Search for the cell housing the specified text and yield its [X, Y] center coordinate. 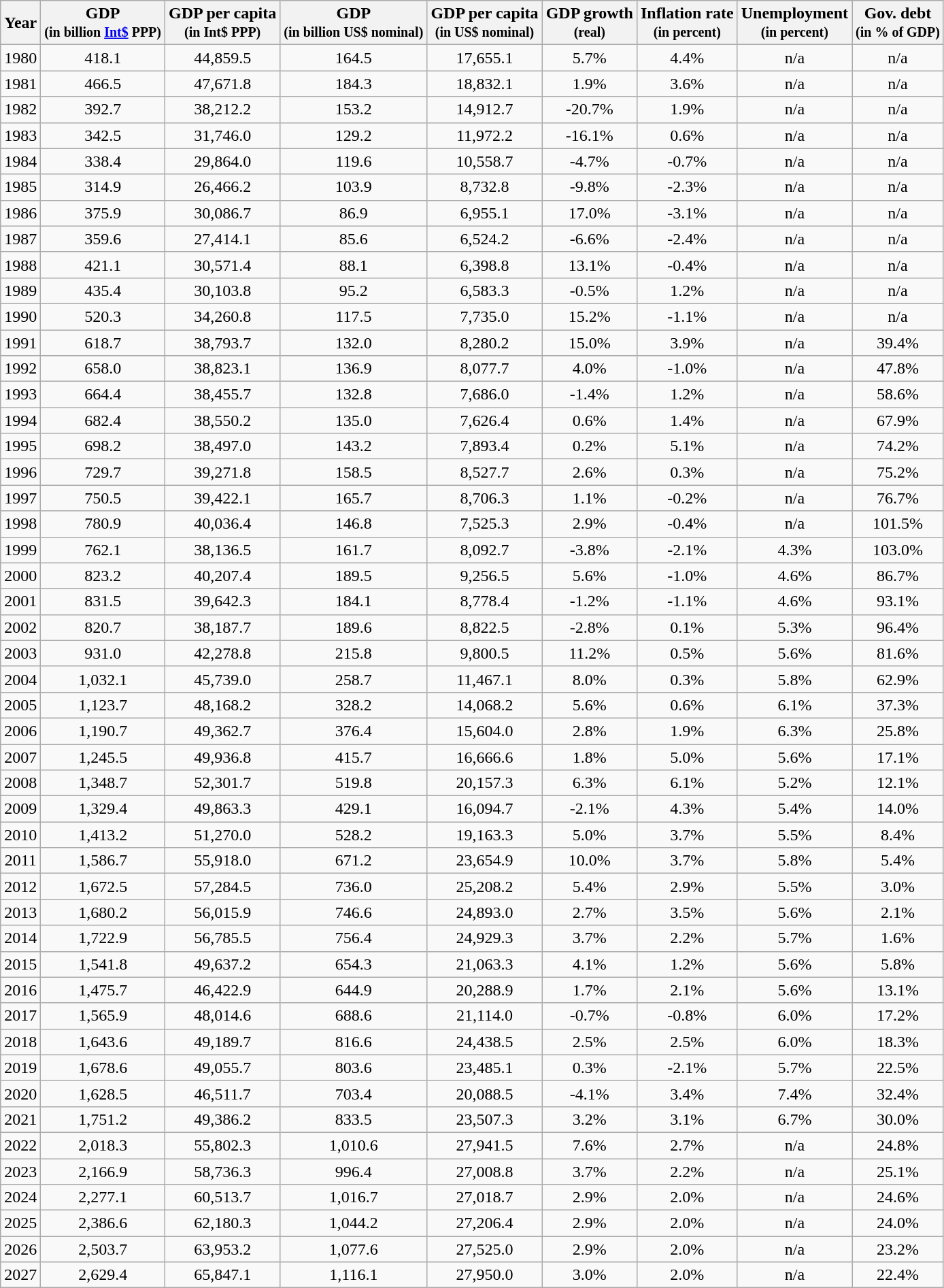
2002 [20, 627]
19,163.3 [484, 835]
1994 [20, 420]
9,800.5 [484, 653]
1985 [20, 187]
15,604.0 [484, 731]
618.7 [103, 342]
38,497.0 [223, 446]
1980 [20, 58]
23,485.1 [484, 1068]
2016 [20, 990]
2007 [20, 757]
688.6 [354, 1016]
132.8 [354, 395]
2,166.9 [103, 1171]
189.5 [354, 576]
6,955.1 [484, 213]
15.2% [589, 316]
129.2 [354, 135]
8,732.8 [484, 187]
-6.6% [589, 239]
8,778.4 [484, 601]
996.4 [354, 1171]
4.1% [589, 964]
24,893.0 [484, 912]
780.9 [103, 524]
18,832.1 [484, 84]
698.2 [103, 446]
-0.8% [687, 1016]
GDP growth(real) [589, 23]
48,014.6 [223, 1016]
17,655.1 [484, 58]
7,735.0 [484, 316]
62,180.3 [223, 1223]
56,015.9 [223, 912]
51,270.0 [223, 835]
27,018.7 [484, 1198]
7,893.4 [484, 446]
46,422.9 [223, 990]
38,550.2 [223, 420]
20,288.9 [484, 990]
49,189.7 [223, 1042]
2005 [20, 705]
136.9 [354, 369]
1984 [20, 161]
-2.8% [589, 627]
101.5% [898, 524]
21,063.3 [484, 964]
1.8% [589, 757]
2018 [20, 1042]
2,386.6 [103, 1223]
2019 [20, 1068]
8.0% [589, 679]
1,348.7 [103, 783]
2004 [20, 679]
762.1 [103, 550]
1,116.1 [354, 1275]
Inflation rate(in percent) [687, 23]
103.0% [898, 550]
2024 [20, 1198]
65,847.1 [223, 1275]
34,260.8 [223, 316]
1,680.2 [103, 912]
664.4 [103, 395]
2,018.3 [103, 1145]
11.2% [589, 653]
30.0% [898, 1119]
95.2 [354, 291]
49,055.7 [223, 1068]
520.3 [103, 316]
10.0% [589, 861]
23,507.3 [484, 1119]
931.0 [103, 653]
0.2% [589, 446]
25,208.2 [484, 887]
644.9 [354, 990]
2,503.7 [103, 1249]
1,672.5 [103, 887]
756.4 [354, 938]
27,941.5 [484, 1145]
24.6% [898, 1198]
7,626.4 [484, 420]
8,077.7 [484, 369]
6,398.8 [484, 265]
57,284.5 [223, 887]
-4.1% [589, 1093]
1,475.7 [103, 990]
1981 [20, 84]
3.5% [687, 912]
5.1% [687, 446]
1,123.7 [103, 705]
2013 [20, 912]
3.2% [589, 1119]
671.2 [354, 861]
215.8 [354, 653]
58,736.3 [223, 1171]
803.6 [354, 1068]
12.1% [898, 783]
21,114.0 [484, 1016]
20,157.3 [484, 783]
27,525.0 [484, 1249]
39,271.8 [223, 472]
49,386.2 [223, 1119]
5.3% [794, 627]
7.4% [794, 1093]
38,823.1 [223, 369]
703.4 [354, 1093]
2009 [20, 809]
165.7 [354, 498]
14,912.7 [484, 110]
376.4 [354, 731]
4.4% [687, 58]
14,068.2 [484, 705]
38,136.5 [223, 550]
658.0 [103, 369]
2022 [20, 1145]
823.2 [103, 576]
76.7% [898, 498]
27,950.0 [484, 1275]
2015 [20, 964]
2000 [20, 576]
81.6% [898, 653]
3.9% [687, 342]
96.4% [898, 627]
GDP(in billion Int$ PPP) [103, 23]
-3.8% [589, 550]
40,207.4 [223, 576]
1.1% [589, 498]
1986 [20, 213]
-2.3% [687, 187]
39,422.1 [223, 498]
-9.8% [589, 187]
20,088.5 [484, 1093]
49,362.7 [223, 731]
25.8% [898, 731]
117.5 [354, 316]
15.0% [589, 342]
164.5 [354, 58]
2027 [20, 1275]
62.9% [898, 679]
421.1 [103, 265]
359.6 [103, 239]
746.6 [354, 912]
1,541.8 [103, 964]
27,414.1 [223, 239]
7.6% [589, 1145]
2010 [20, 835]
9,256.5 [484, 576]
47,671.8 [223, 84]
3.1% [687, 1119]
1,016.7 [354, 1198]
119.6 [354, 161]
1987 [20, 239]
75.2% [898, 472]
0.5% [687, 653]
1,044.2 [354, 1223]
1996 [20, 472]
153.2 [354, 110]
22.5% [898, 1068]
736.0 [354, 887]
-0.2% [687, 498]
8,822.5 [484, 627]
2014 [20, 938]
30,086.7 [223, 213]
184.1 [354, 601]
63,953.2 [223, 1249]
2021 [20, 1119]
17.2% [898, 1016]
4.0% [589, 369]
392.7 [103, 110]
8,527.7 [484, 472]
1982 [20, 110]
49,936.8 [223, 757]
-1.2% [589, 601]
2003 [20, 653]
2026 [20, 1249]
25.1% [898, 1171]
-16.1% [589, 135]
342.5 [103, 135]
328.2 [354, 705]
30,103.8 [223, 291]
11,467.1 [484, 679]
3.6% [687, 84]
1,010.6 [354, 1145]
435.4 [103, 291]
415.7 [354, 757]
1992 [20, 369]
38,212.2 [223, 110]
23.2% [898, 1249]
1,245.5 [103, 757]
6,524.2 [484, 239]
17.1% [898, 757]
86.7% [898, 576]
14.0% [898, 809]
GDP(in billion US$ nominal) [354, 23]
22.4% [898, 1275]
103.9 [354, 187]
682.4 [103, 420]
93.1% [898, 601]
24,438.5 [484, 1042]
2008 [20, 783]
GDP per capita(in US$ nominal) [484, 23]
-20.7% [589, 110]
31,746.0 [223, 135]
1,413.2 [103, 835]
1999 [20, 550]
1988 [20, 265]
Unemployment(in percent) [794, 23]
38,793.7 [223, 342]
2011 [20, 861]
58.6% [898, 395]
161.7 [354, 550]
1,190.7 [103, 731]
39,642.3 [223, 601]
49,863.3 [223, 809]
40,036.4 [223, 524]
Gov. debt(in % of GDP) [898, 23]
8,092.7 [484, 550]
1,077.6 [354, 1249]
-2.4% [687, 239]
2017 [20, 1016]
44,859.5 [223, 58]
2025 [20, 1223]
42,278.8 [223, 653]
24.0% [898, 1223]
2.6% [589, 472]
24.8% [898, 1145]
1983 [20, 135]
831.5 [103, 601]
38,187.7 [223, 627]
2012 [20, 887]
38,455.7 [223, 395]
8,706.3 [484, 498]
56,785.5 [223, 938]
60,513.7 [223, 1198]
85.6 [354, 239]
30,571.4 [223, 265]
1,628.5 [103, 1093]
1,678.6 [103, 1068]
5.2% [794, 783]
48,168.2 [223, 705]
132.0 [354, 342]
Year [20, 23]
-0.5% [589, 291]
1,032.1 [103, 679]
16,094.7 [484, 809]
10,558.7 [484, 161]
1.7% [589, 990]
16,666.6 [484, 757]
39.4% [898, 342]
52,301.7 [223, 783]
1998 [20, 524]
86.9 [354, 213]
1995 [20, 446]
466.5 [103, 84]
6,583.3 [484, 291]
6.7% [794, 1119]
519.8 [354, 783]
2001 [20, 601]
1,751.2 [103, 1119]
7,686.0 [484, 395]
-1.4% [589, 395]
8,280.2 [484, 342]
1,722.9 [103, 938]
37.3% [898, 705]
2.8% [589, 731]
74.2% [898, 446]
-4.7% [589, 161]
1997 [20, 498]
3.4% [687, 1093]
8.4% [898, 835]
55,802.3 [223, 1145]
11,972.2 [484, 135]
27,008.8 [484, 1171]
820.7 [103, 627]
67.9% [898, 420]
1991 [20, 342]
314.9 [103, 187]
184.3 [354, 84]
29,864.0 [223, 161]
27,206.4 [484, 1223]
833.5 [354, 1119]
17.0% [589, 213]
1990 [20, 316]
418.1 [103, 58]
45,739.0 [223, 679]
18.3% [898, 1042]
375.9 [103, 213]
1989 [20, 291]
750.5 [103, 498]
429.1 [354, 809]
143.2 [354, 446]
528.2 [354, 835]
189.6 [354, 627]
47.8% [898, 369]
24,929.3 [484, 938]
135.0 [354, 420]
2023 [20, 1171]
1,586.7 [103, 861]
55,918.0 [223, 861]
1,565.9 [103, 1016]
146.8 [354, 524]
-3.1% [687, 213]
729.7 [103, 472]
654.3 [354, 964]
816.6 [354, 1042]
0.1% [687, 627]
1.4% [687, 420]
1.6% [898, 938]
338.4 [103, 161]
49,637.2 [223, 964]
1993 [20, 395]
26,466.2 [223, 187]
7,525.3 [484, 524]
88.1 [354, 265]
2020 [20, 1093]
2,629.4 [103, 1275]
158.5 [354, 472]
32.4% [898, 1093]
GDP per capita(in Int$ PPP) [223, 23]
46,511.7 [223, 1093]
1,329.4 [103, 809]
1,643.6 [103, 1042]
23,654.9 [484, 861]
2006 [20, 731]
258.7 [354, 679]
2,277.1 [103, 1198]
